Scan for the cell matching the given text and deliver its [x, y] coordinate at center. 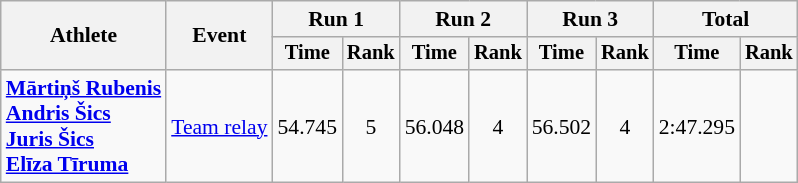
Run 1 [336, 19]
54.745 [308, 126]
Athlete [84, 36]
Mārtiņš RubenisAndris ŠicsJuris ŠicsElīza Tīruma [84, 126]
Run 2 [464, 19]
Event [219, 36]
Total [726, 19]
5 [371, 126]
56.502 [562, 126]
Team relay [219, 126]
Run 3 [590, 19]
2:47.295 [697, 126]
56.048 [434, 126]
